Identify which cell holds the provided text, then report its [X, Y] central coordinate. 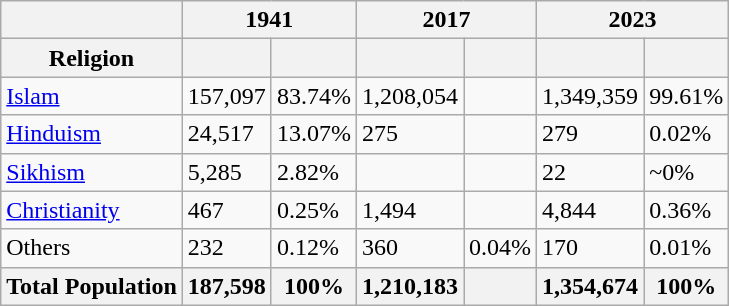
1,208,054 [410, 96]
22 [590, 172]
~0% [686, 172]
1,349,359 [590, 96]
Total Population [92, 286]
275 [410, 134]
0.12% [314, 248]
Christianity [92, 210]
4,844 [590, 210]
1,354,674 [590, 286]
187,598 [226, 286]
Sikhism [92, 172]
2017 [446, 20]
Hinduism [92, 134]
5,285 [226, 172]
2.82% [314, 172]
170 [590, 248]
0.25% [314, 210]
13.07% [314, 134]
279 [590, 134]
24,517 [226, 134]
1,494 [410, 210]
Others [92, 248]
Religion [92, 58]
0.04% [500, 248]
83.74% [314, 96]
2023 [633, 20]
99.61% [686, 96]
157,097 [226, 96]
0.01% [686, 248]
1,210,183 [410, 286]
232 [226, 248]
467 [226, 210]
0.02% [686, 134]
Islam [92, 96]
360 [410, 248]
0.36% [686, 210]
1941 [269, 20]
